Locate the cell with the specified text and output its [X, Y] center coordinate. 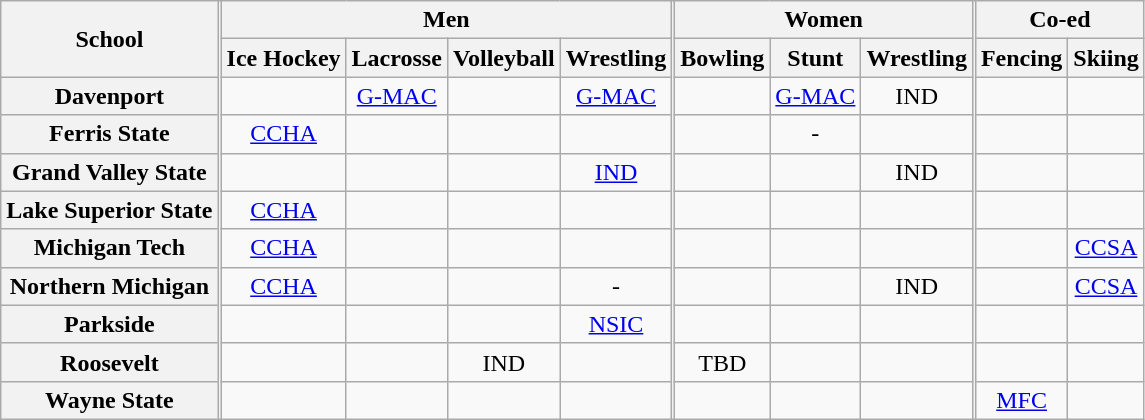
Bowling [722, 58]
Women [824, 20]
Men [446, 20]
TBD [722, 362]
Lake Superior State [110, 210]
Co-ed [1060, 20]
Michigan Tech [110, 248]
MFC [1021, 400]
Grand Valley State [110, 172]
Lacrosse [396, 58]
Stunt [816, 58]
Roosevelt [110, 362]
Fencing [1021, 58]
Ferris State [110, 134]
Skiing [1106, 58]
Ice Hockey [284, 58]
NSIC [616, 324]
Davenport [110, 96]
Volleyball [504, 58]
Northern Michigan [110, 286]
Wayne State [110, 400]
School [110, 39]
Parkside [110, 324]
